Detect which cell encompasses the target text, then output its (x, y) center coordinate. 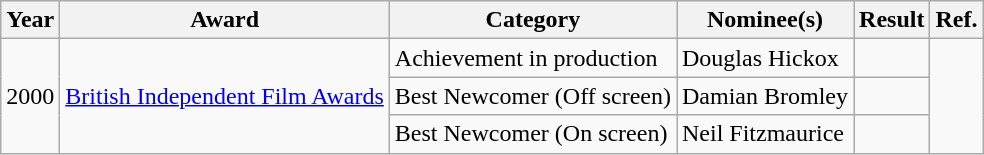
2000 (30, 96)
Ref. (956, 20)
Best Newcomer (On screen) (532, 134)
Neil Fitzmaurice (764, 134)
Achievement in production (532, 58)
Award (225, 20)
Category (532, 20)
Result (892, 20)
Nominee(s) (764, 20)
Best Newcomer (Off screen) (532, 96)
Year (30, 20)
British Independent Film Awards (225, 96)
Damian Bromley (764, 96)
Douglas Hickox (764, 58)
